Identify which cell holds the provided text, then report its (x, y) central coordinate. 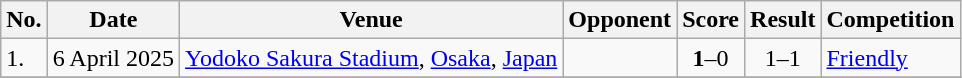
1–1 (783, 58)
Competition (890, 20)
1. (24, 58)
Venue (372, 20)
6 April 2025 (113, 58)
Yodoko Sakura Stadium, Osaka, Japan (372, 58)
No. (24, 20)
Result (783, 20)
Score (711, 20)
Date (113, 20)
1–0 (711, 58)
Opponent (620, 20)
Friendly (890, 58)
